From the cell containing the given text, extract its center point as (x, y) coordinate. 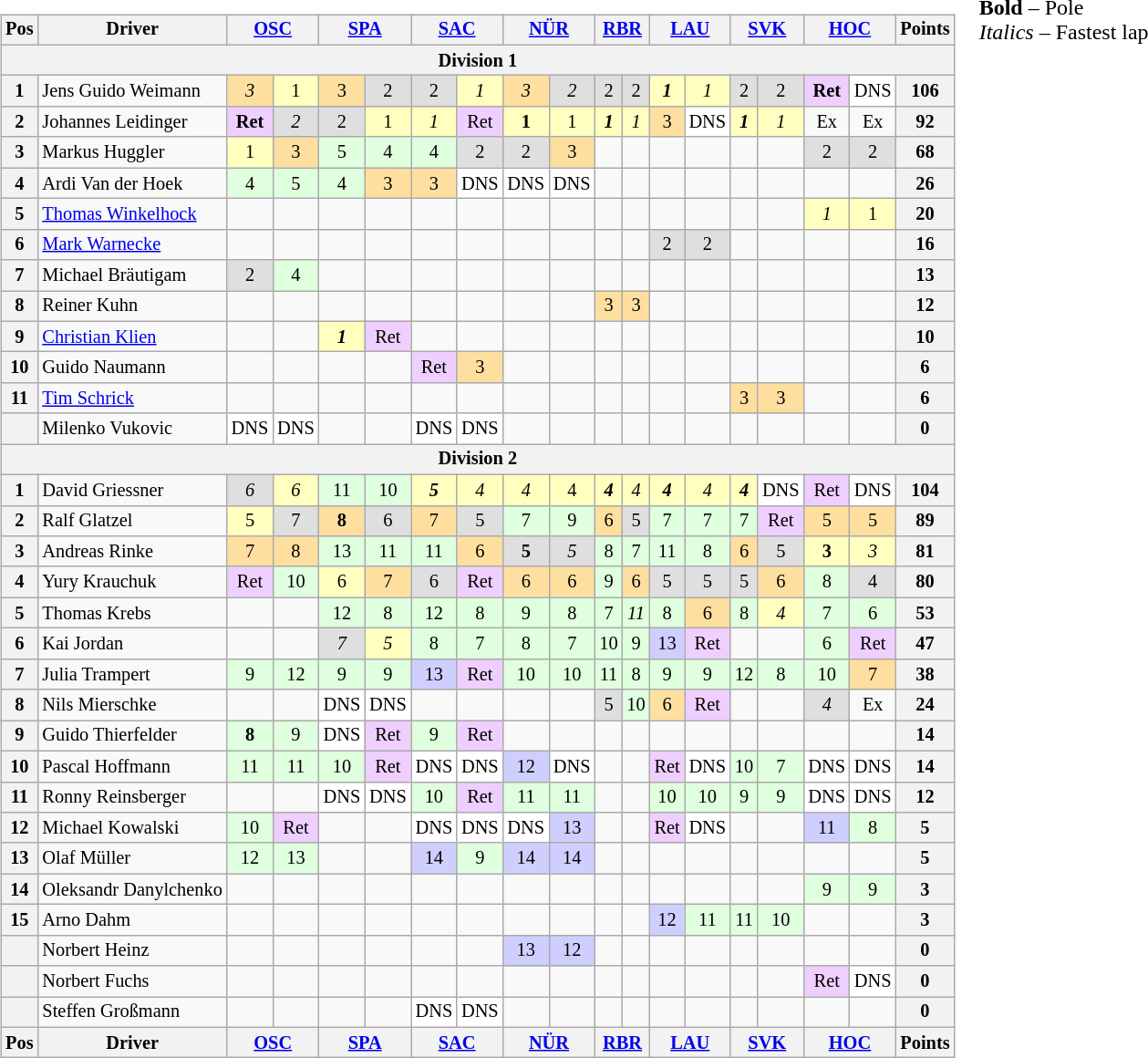
Division 1 (478, 60)
Christian Klien (131, 337)
Guido Thierfelder (131, 736)
92 (925, 122)
Michael Bräutigam (131, 275)
Steffen Großmann (131, 1012)
Guido Naumann (131, 368)
Ronny Reinsberger (131, 797)
Reiner Kuhn (131, 306)
81 (925, 552)
20 (925, 214)
Oleksandr Danylchenko (131, 889)
Mark Warnecke (131, 244)
Olaf Müller (131, 858)
Johannes Leidinger (131, 122)
104 (925, 490)
Nils Mierschke (131, 705)
68 (925, 152)
38 (925, 674)
Division 2 (478, 460)
Norbert Heinz (131, 950)
89 (925, 521)
Norbert Fuchs (131, 981)
Kai Jordan (131, 644)
Julia Trampert (131, 674)
16 (925, 244)
106 (925, 91)
24 (925, 705)
15 (19, 920)
Ralf Glatzel (131, 521)
Milenko Vukovic (131, 429)
Michael Kowalski (131, 828)
David Griessner (131, 490)
Jens Guido Weimann (131, 91)
Thomas Winkelhock (131, 214)
Markus Huggler (131, 152)
Pascal Hoffmann (131, 766)
Andreas Rinke (131, 552)
Thomas Krebs (131, 613)
Yury Krauchuk (131, 582)
Arno Dahm (131, 920)
53 (925, 613)
Ardi Van der Hoek (131, 183)
47 (925, 644)
26 (925, 183)
Tim Schrick (131, 399)
80 (925, 582)
